Pinpoint the cell where the given text exists, returning its (X, Y) midpoint coordinate. 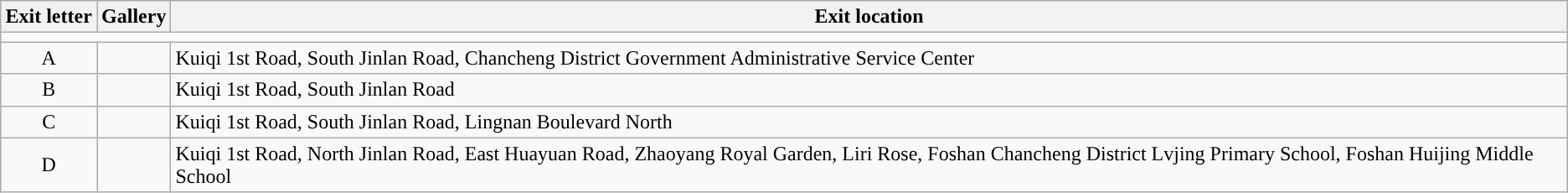
Exit letter (49, 17)
B (49, 90)
C (49, 122)
Gallery (134, 17)
A (49, 58)
D (49, 164)
Kuiqi 1st Road, South Jinlan Road (869, 90)
Exit location (869, 17)
Kuiqi 1st Road, South Jinlan Road, Lingnan Boulevard North (869, 122)
Kuiqi 1st Road, South Jinlan Road, Chancheng District Government Administrative Service Center (869, 58)
